From the cell containing the given text, extract its center point as [x, y] coordinate. 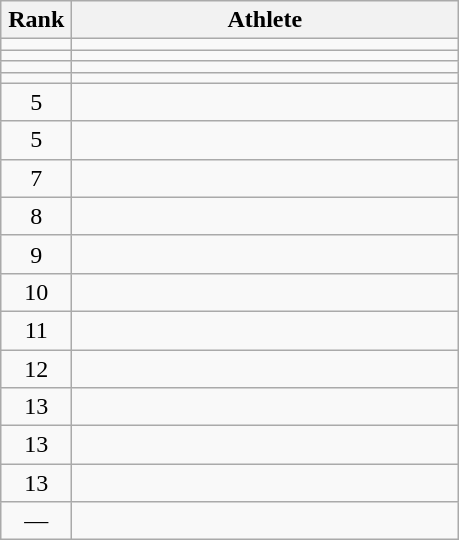
Rank [36, 20]
11 [36, 330]
9 [36, 254]
7 [36, 178]
— [36, 521]
10 [36, 292]
12 [36, 369]
Athlete [265, 20]
8 [36, 216]
